Provide the [X, Y] coordinate of the cell's center where the given text is located.  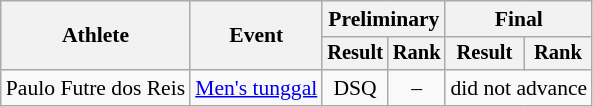
Athlete [96, 36]
– [417, 88]
did not advance [518, 88]
Event [256, 36]
Final [518, 19]
Men's tunggal [256, 88]
DSQ [355, 88]
Paulo Futre dos Reis [96, 88]
Preliminary [384, 19]
